Output the (x, y) coordinate of the center of the cell containing the given text.  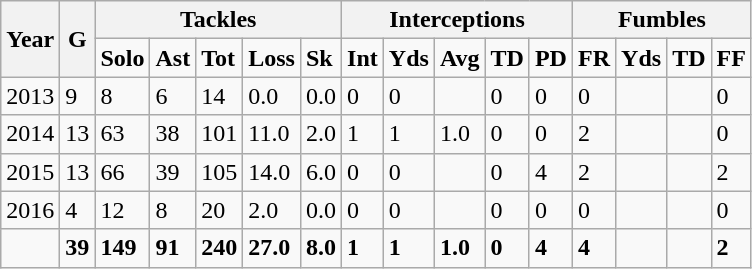
Interceptions (458, 20)
20 (220, 210)
6.0 (320, 172)
2016 (30, 210)
Int (363, 58)
66 (122, 172)
14.0 (272, 172)
11.0 (272, 134)
FF (731, 58)
Ast (173, 58)
101 (220, 134)
Tot (220, 58)
2014 (30, 134)
Sk (320, 58)
Year (30, 39)
14 (220, 96)
Avg (460, 58)
2013 (30, 96)
27.0 (272, 248)
105 (220, 172)
Solo (122, 58)
12 (122, 210)
240 (220, 248)
G (78, 39)
Tackles (218, 20)
6 (173, 96)
Loss (272, 58)
FR (594, 58)
9 (78, 96)
PD (550, 58)
91 (173, 248)
Fumbles (662, 20)
8.0 (320, 248)
38 (173, 134)
2015 (30, 172)
63 (122, 134)
149 (122, 248)
